Return [X, Y] of the center of cell containing provided text 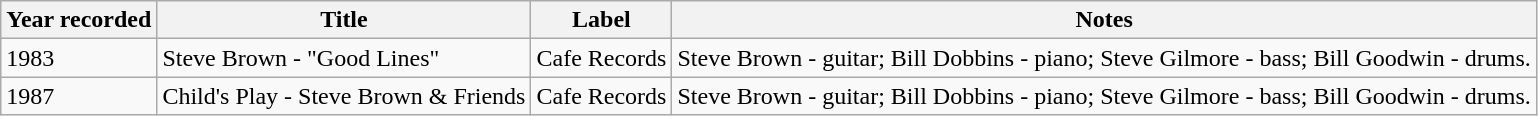
Label [602, 20]
Steve Brown - "Good Lines" [344, 58]
1987 [79, 96]
Child's Play - Steve Brown & Friends [344, 96]
Notes [1104, 20]
1983 [79, 58]
Title [344, 20]
Year recorded [79, 20]
